Determine the (x, y) coordinate at the center of the cell enclosing the given text.  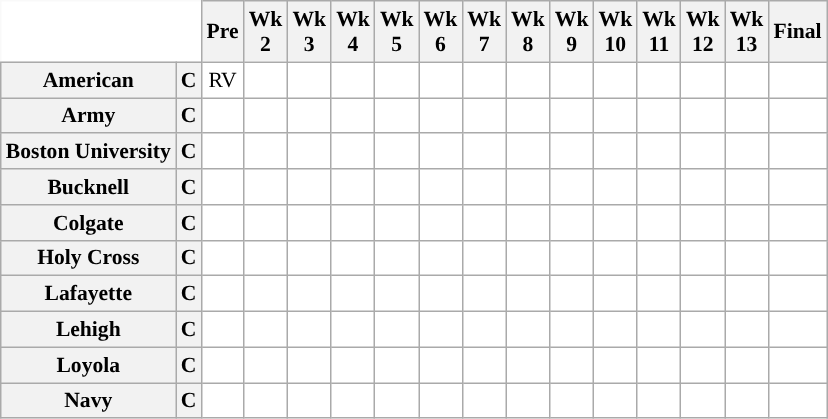
Wk12 (703, 32)
Army (88, 116)
Wk9 (572, 32)
RV (223, 80)
Wk4 (353, 32)
Wk13 (747, 32)
Lehigh (88, 330)
American (88, 80)
Wk10 (615, 32)
Wk3 (309, 32)
Wk6 (441, 32)
Holy Cross (88, 258)
Navy (88, 401)
Wk11 (659, 32)
Final (797, 32)
Wk5 (397, 32)
Wk8 (528, 32)
Colgate (88, 223)
Boston University (88, 152)
Wk2 (266, 32)
Loyola (88, 365)
Lafayette (88, 294)
Pre (223, 32)
Wk7 (484, 32)
Bucknell (88, 187)
